Search for the cell housing the specified text and yield its [X, Y] center coordinate. 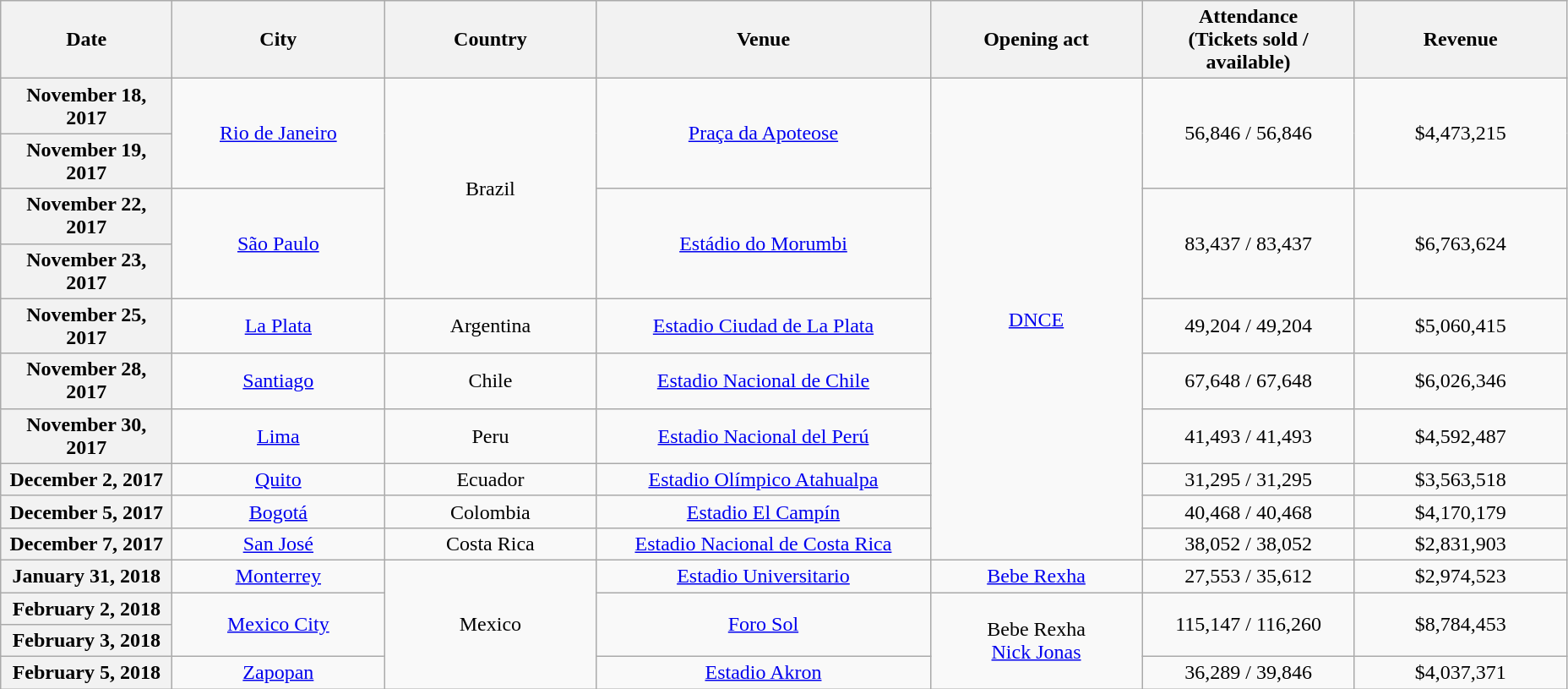
38,052 / 38,052 [1249, 544]
February 3, 2018 [86, 641]
$5,060,415 [1460, 326]
Estadio Olímpico Atahualpa [764, 479]
Country [490, 40]
Mexico City [279, 624]
November 25, 2017 [86, 326]
$4,170,179 [1460, 511]
Estadio Nacional de Costa Rica [764, 544]
Rio de Janeiro [279, 134]
Estadio Universitario [764, 576]
Foro Sol [764, 624]
Estadio Nacional de Chile [764, 380]
December 7, 2017 [86, 544]
November 18, 2017 [86, 107]
83,437 / 83,437 [1249, 243]
Praça da Apoteose [764, 134]
DNCE [1036, 320]
Attendance(Tickets sold / available) [1249, 40]
San José [279, 544]
Lima [279, 436]
Santiago [279, 380]
31,295 / 31,295 [1249, 479]
February 2, 2018 [86, 608]
$6,763,624 [1460, 243]
December 2, 2017 [86, 479]
Ecuador [490, 479]
67,648 / 67,648 [1249, 380]
$2,831,903 [1460, 544]
February 5, 2018 [86, 673]
49,204 / 49,204 [1249, 326]
November 28, 2017 [86, 380]
City [279, 40]
36,289 / 39,846 [1249, 673]
January 31, 2018 [86, 576]
Zapopan [279, 673]
São Paulo [279, 243]
Costa Rica [490, 544]
November 19, 2017 [86, 161]
Estadio Akron [764, 673]
Estadio Ciudad de La Plata [764, 326]
November 23, 2017 [86, 271]
$3,563,518 [1460, 479]
Brazil [490, 189]
Estadio Nacional del Perú [764, 436]
Peru [490, 436]
$4,037,371 [1460, 673]
41,493 / 41,493 [1249, 436]
40,468 / 40,468 [1249, 511]
Venue [764, 40]
Estádio do Morumbi [764, 243]
Colombia [490, 511]
Chile [490, 380]
Mexico [490, 624]
Bebe Rexha [1036, 576]
Bebe RexhaNick Jonas [1036, 640]
November 30, 2017 [86, 436]
La Plata [279, 326]
$8,784,453 [1460, 624]
Quito [279, 479]
$4,592,487 [1460, 436]
Estadio El Campín [764, 511]
Date [86, 40]
December 5, 2017 [86, 511]
115,147 / 116,260 [1249, 624]
Revenue [1460, 40]
$4,473,215 [1460, 134]
27,553 / 35,612 [1249, 576]
Opening act [1036, 40]
Argentina [490, 326]
November 22, 2017 [86, 216]
56,846 / 56,846 [1249, 134]
Monterrey [279, 576]
Bogotá [279, 511]
$2,974,523 [1460, 576]
$6,026,346 [1460, 380]
